Capture the cell that displays the provided text and extract its (X, Y) central coordinate. 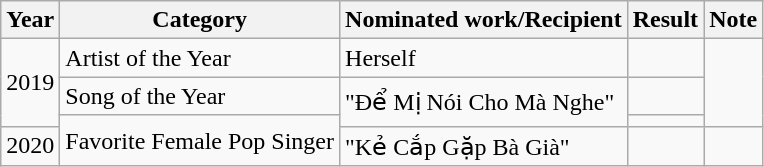
Result (665, 20)
Herself (484, 58)
"Kẻ Cắp Gặp Bà Già" (484, 146)
Category (200, 20)
2020 (30, 146)
Note (734, 20)
Nominated work/Recipient (484, 20)
2019 (30, 82)
Song of the Year (200, 96)
Favorite Female Pop Singer (200, 140)
Artist of the Year (200, 58)
Year (30, 20)
"Để Mị Nói Cho Mà Nghe" (484, 102)
